Identify which cell holds the provided text, then report its [x, y] central coordinate. 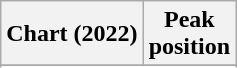
Chart (2022) [72, 34]
Peakposition [189, 34]
